Return the (X, Y) coordinate for the center point of the cell that contains the specified text.  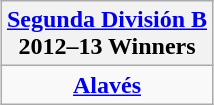
Alavés (106, 85)
Segunda División B2012–13 Winners (106, 34)
